Output the (x, y) coordinate of the center of the cell containing the given text.  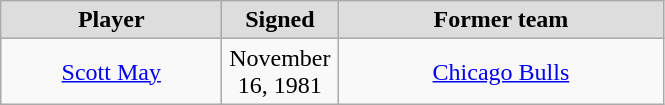
November 16, 1981 (280, 72)
Signed (280, 20)
Former team (501, 20)
Player (112, 20)
Chicago Bulls (501, 72)
Scott May (112, 72)
